Scan for the cell matching the given text and deliver its (X, Y) coordinate at center. 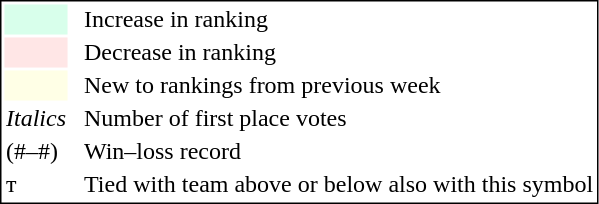
(#–#) (36, 151)
Decrease in ranking (338, 53)
т (36, 185)
Increase in ranking (338, 19)
New to rankings from previous week (338, 85)
Tied with team above or below also with this symbol (338, 185)
Italics (36, 119)
Number of first place votes (338, 119)
Win–loss record (338, 151)
